Find where the given text appears and provide that cell's center as (x, y) coordinate. 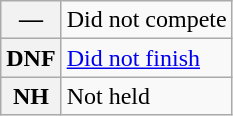
DNF (31, 58)
NH (31, 96)
Did not finish (146, 58)
Not held (146, 96)
— (31, 20)
Did not compete (146, 20)
